Detect which cell encompasses the target text, then output its [X, Y] center coordinate. 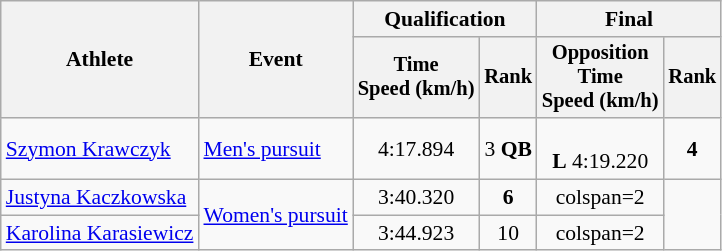
6 [508, 198]
Women's pursuit [275, 216]
TimeSpeed (km/h) [416, 78]
4 [692, 148]
Athlete [100, 60]
Justyna Kaczkowska [100, 198]
OppositionTimeSpeed (km/h) [600, 78]
Qualification [445, 19]
3 QB [508, 148]
3:40.320 [416, 198]
Karolina Karasiewicz [100, 233]
10 [508, 233]
Event [275, 60]
L 4:19.220 [600, 148]
Szymon Krawczyk [100, 148]
4:17.894 [416, 148]
Men's pursuit [275, 148]
Final [629, 19]
3:44.923 [416, 233]
